Determine the (X, Y) coordinate at the center of the cell enclosing the given text.  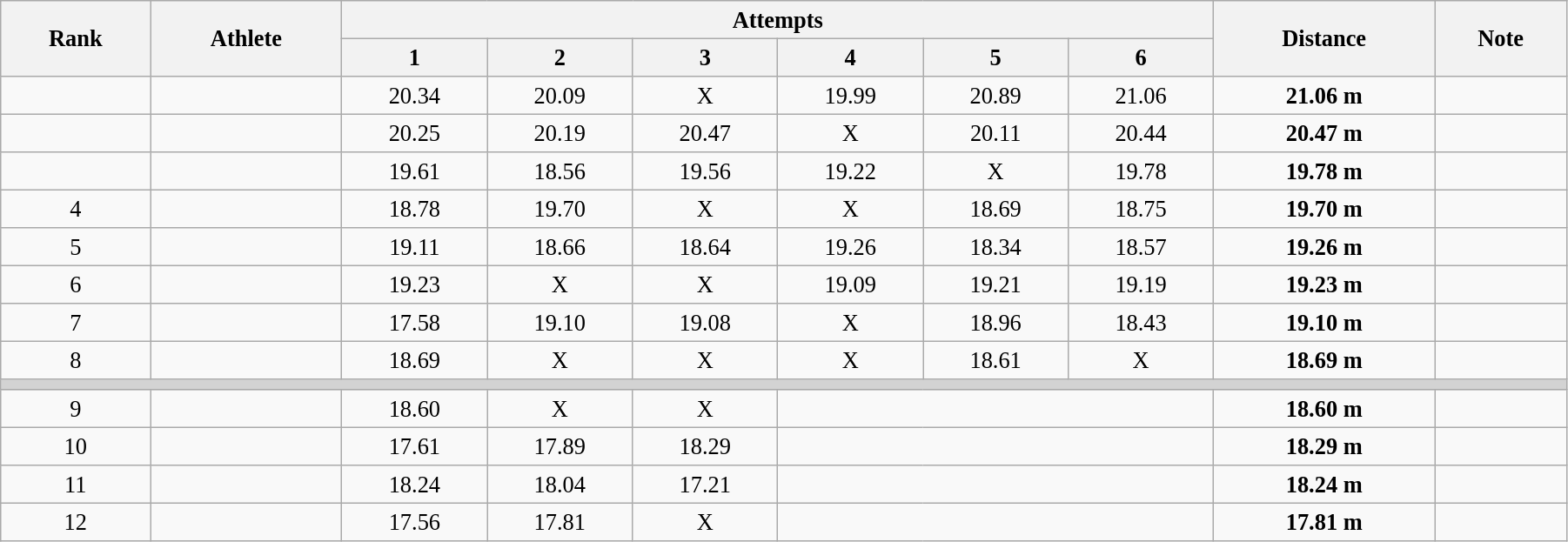
18.24 m (1324, 485)
18.66 (560, 247)
20.11 (995, 133)
19.99 (851, 95)
17.21 (705, 485)
8 (76, 360)
20.47 m (1324, 133)
19.23 (414, 284)
Distance (1324, 38)
11 (76, 485)
Note (1501, 38)
19.09 (851, 284)
17.81 m (1324, 522)
20.34 (414, 95)
Rank (76, 38)
1 (414, 57)
19.10 m (1324, 323)
19.21 (995, 284)
19.70 (560, 209)
18.43 (1142, 323)
18.69 m (1324, 360)
18.75 (1142, 209)
9 (76, 409)
19.10 (560, 323)
18.61 (995, 360)
Athlete (246, 38)
17.58 (414, 323)
18.64 (705, 247)
20.89 (995, 95)
19.23 m (1324, 284)
19.08 (705, 323)
20.25 (414, 133)
17.61 (414, 446)
19.78 m (1324, 171)
18.56 (560, 171)
17.89 (560, 446)
21.06 (1142, 95)
18.96 (995, 323)
18.60 (414, 409)
20.09 (560, 95)
19.70 m (1324, 209)
18.34 (995, 247)
20.47 (705, 133)
18.29 m (1324, 446)
21.06 m (1324, 95)
20.19 (560, 133)
19.26 m (1324, 247)
17.81 (560, 522)
19.61 (414, 171)
3 (705, 57)
17.56 (414, 522)
18.57 (1142, 247)
19.22 (851, 171)
20.44 (1142, 133)
19.78 (1142, 171)
19.11 (414, 247)
18.60 m (1324, 409)
18.24 (414, 485)
2 (560, 57)
19.56 (705, 171)
7 (76, 323)
18.04 (560, 485)
19.19 (1142, 284)
Attempts (778, 19)
18.29 (705, 446)
12 (76, 522)
19.26 (851, 247)
10 (76, 446)
18.78 (414, 209)
